Capture the cell that displays the provided text and extract its (X, Y) central coordinate. 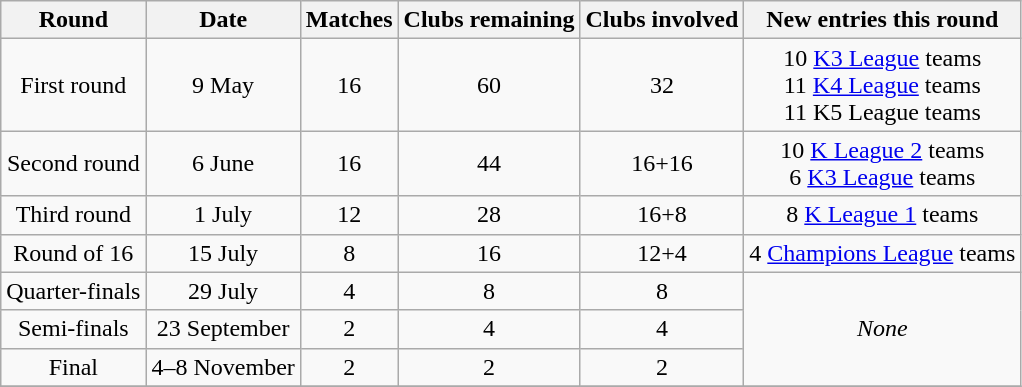
None (882, 329)
Date (223, 20)
28 (489, 215)
8 K League 1 teams (882, 215)
Clubs involved (662, 20)
10 K League 2 teams 6 K3 League teams (882, 164)
Quarter-finals (74, 291)
4–8 November (223, 367)
12 (349, 215)
16+16 (662, 164)
4 Champions League teams (882, 253)
Matches (349, 20)
6 June (223, 164)
10 K3 League teams 11 K4 League teams 11 K5 League teams (882, 85)
32 (662, 85)
Clubs remaining (489, 20)
44 (489, 164)
15 July (223, 253)
23 September (223, 329)
Round (74, 20)
1 July (223, 215)
29 July (223, 291)
New entries this round (882, 20)
16+8 (662, 215)
12+4 (662, 253)
9 May (223, 85)
Round of 16 (74, 253)
Semi-finals (74, 329)
Final (74, 367)
60 (489, 85)
Second round (74, 164)
First round (74, 85)
Third round (74, 215)
